Capture the cell that displays the provided text and extract its [x, y] central coordinate. 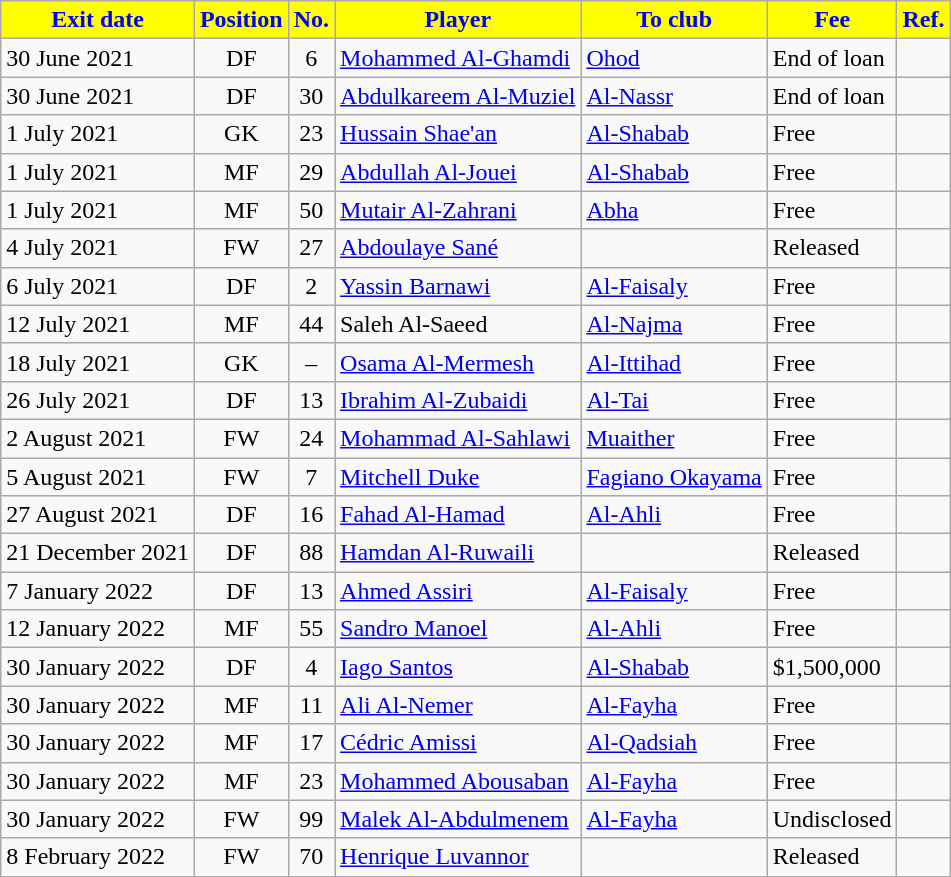
Fagiano Okayama [674, 477]
Ahmed Assiri [458, 591]
30 [311, 96]
24 [311, 438]
Saleh Al-Saeed [458, 324]
5 August 2021 [98, 477]
2 August 2021 [98, 438]
Mohammed Abousaban [458, 781]
6 [311, 58]
Al-Qadsiah [674, 743]
To club [674, 20]
Mohammad Al-Sahlawi [458, 438]
55 [311, 629]
Mitchell Duke [458, 477]
Ref. [924, 20]
99 [311, 819]
8 February 2022 [98, 857]
2 [311, 286]
Fee [832, 20]
18 July 2021 [98, 362]
12 July 2021 [98, 324]
11 [311, 705]
Mohammed Al-Ghamdi [458, 58]
Abdoulaye Sané [458, 248]
7 [311, 477]
Al-Nassr [674, 96]
27 [311, 248]
Malek Al-Abdulmenem [458, 819]
Abdulkareem Al-Muziel [458, 96]
No. [311, 20]
Al-Ittihad [674, 362]
Osama Al-Mermesh [458, 362]
Al-Tai [674, 400]
Sandro Manoel [458, 629]
Undisclosed [832, 819]
Abdullah Al-Jouei [458, 172]
Iago Santos [458, 667]
Henrique Luvannor [458, 857]
Hamdan Al-Ruwaili [458, 553]
Cédric Amissi [458, 743]
Ali Al-Nemer [458, 705]
70 [311, 857]
– [311, 362]
7 January 2022 [98, 591]
Fahad Al-Hamad [458, 515]
Exit date [98, 20]
Player [458, 20]
26 July 2021 [98, 400]
4 July 2021 [98, 248]
50 [311, 210]
21 December 2021 [98, 553]
16 [311, 515]
44 [311, 324]
Hussain Shae'an [458, 134]
6 July 2021 [98, 286]
Al-Najma [674, 324]
Mutair Al-Zahrani [458, 210]
88 [311, 553]
29 [311, 172]
Ibrahim Al-Zubaidi [458, 400]
Abha [674, 210]
4 [311, 667]
Muaither [674, 438]
12 January 2022 [98, 629]
Yassin Barnawi [458, 286]
Ohod [674, 58]
17 [311, 743]
Position [241, 20]
$1,500,000 [832, 667]
27 August 2021 [98, 515]
